Find where the given text appears and provide that cell's center as [x, y] coordinate. 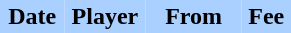
Date [32, 16]
Fee [266, 16]
From [194, 16]
Player [106, 16]
